Scan for the cell matching the given text and deliver its (x, y) coordinate at center. 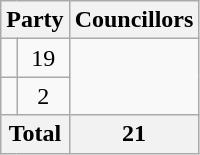
Councillors (134, 20)
21 (134, 134)
2 (43, 96)
Party (35, 20)
Total (35, 134)
19 (43, 58)
